Return the [x, y] coordinate for the center point of the cell that contains the specified text.  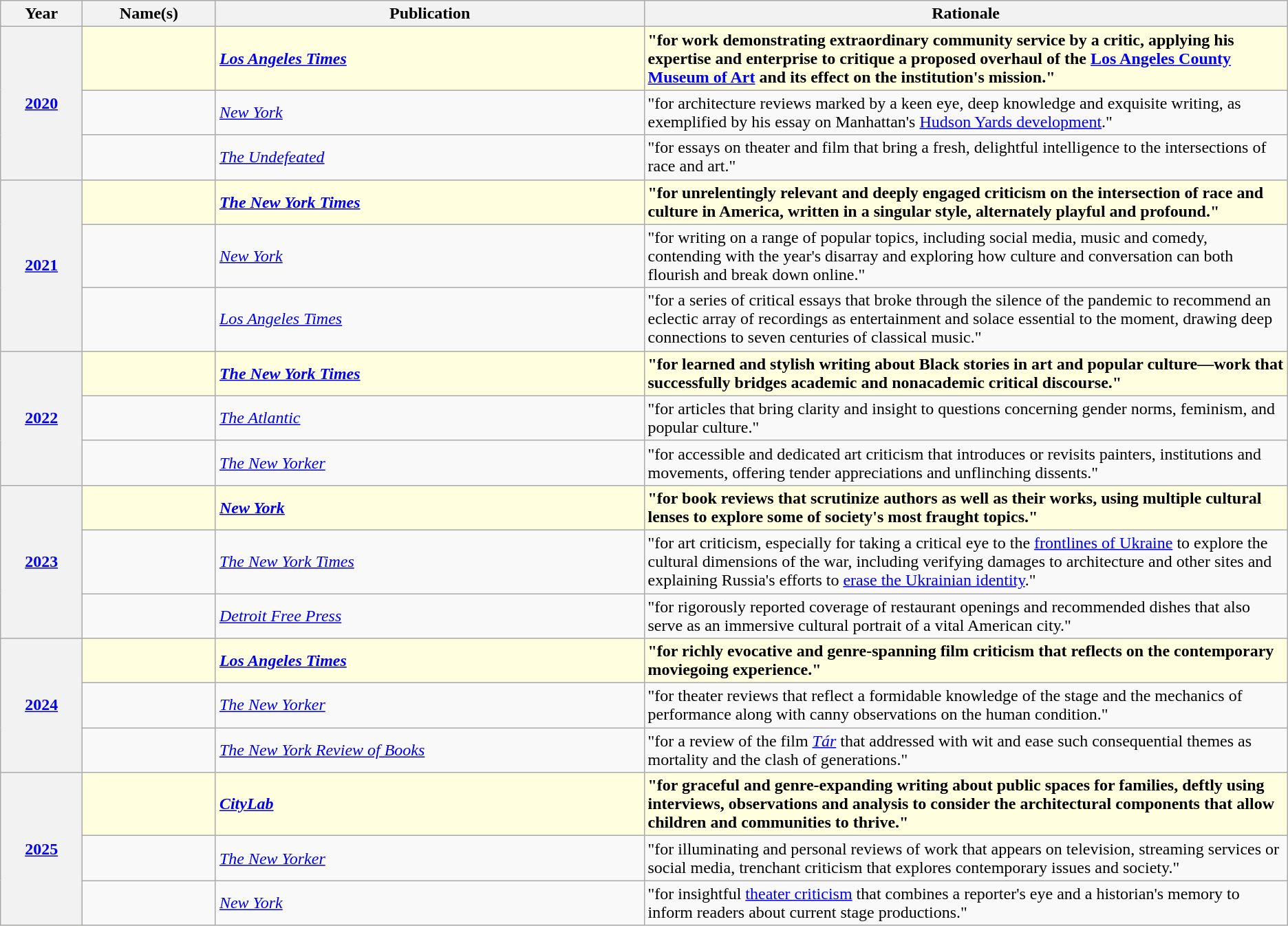
"for articles that bring clarity and insight to questions concerning gender norms, feminism, and popular culture." [966, 418]
"for richly evocative and genre-spanning film criticism that reflects on the contemporary moviegoing experience." [966, 660]
Year [41, 14]
Name(s) [149, 14]
"for essays on theater and film that bring a fresh, delightful intelligence to the intersections of race and art." [966, 157]
"for a review of the film Tár that addressed with wit and ease such consequential themes as mortality and the clash of generations." [966, 750]
"for book reviews that scrutinize authors as well as their works, using multiple cultural lenses to explore some of society's most fraught topics." [966, 508]
2022 [41, 418]
The Atlantic [429, 418]
Publication [429, 14]
The New York Review of Books [429, 750]
2024 [41, 706]
2023 [41, 561]
"for insightful theater criticism that combines a reporter's eye and a historian's memory to inform readers about current stage productions." [966, 903]
2020 [41, 103]
Detroit Free Press [429, 615]
Rationale [966, 14]
CityLab [429, 804]
The Undefeated [429, 157]
2025 [41, 849]
2021 [41, 266]
